Find where the given text appears and provide that cell's center as [X, Y] coordinate. 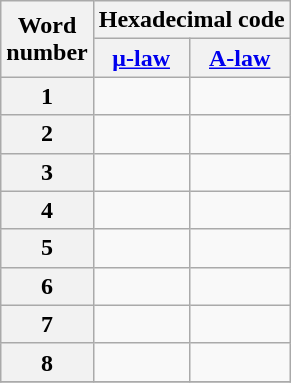
Wordnumber [47, 39]
6 [47, 286]
1 [47, 96]
A-law [240, 58]
3 [47, 172]
2 [47, 134]
Hexadecimal code [192, 20]
5 [47, 248]
4 [47, 210]
8 [47, 362]
7 [47, 324]
μ-law [141, 58]
